Determine the (x, y) coordinate at the center of the cell enclosing the given text.  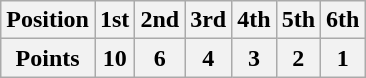
Points (48, 58)
2 (298, 58)
Position (48, 20)
3 (254, 58)
1 (343, 58)
5th (298, 20)
3rd (208, 20)
2nd (160, 20)
6 (160, 58)
10 (114, 58)
6th (343, 20)
4 (208, 58)
4th (254, 20)
1st (114, 20)
